Scan for the cell matching the given text and deliver its [X, Y] coordinate at center. 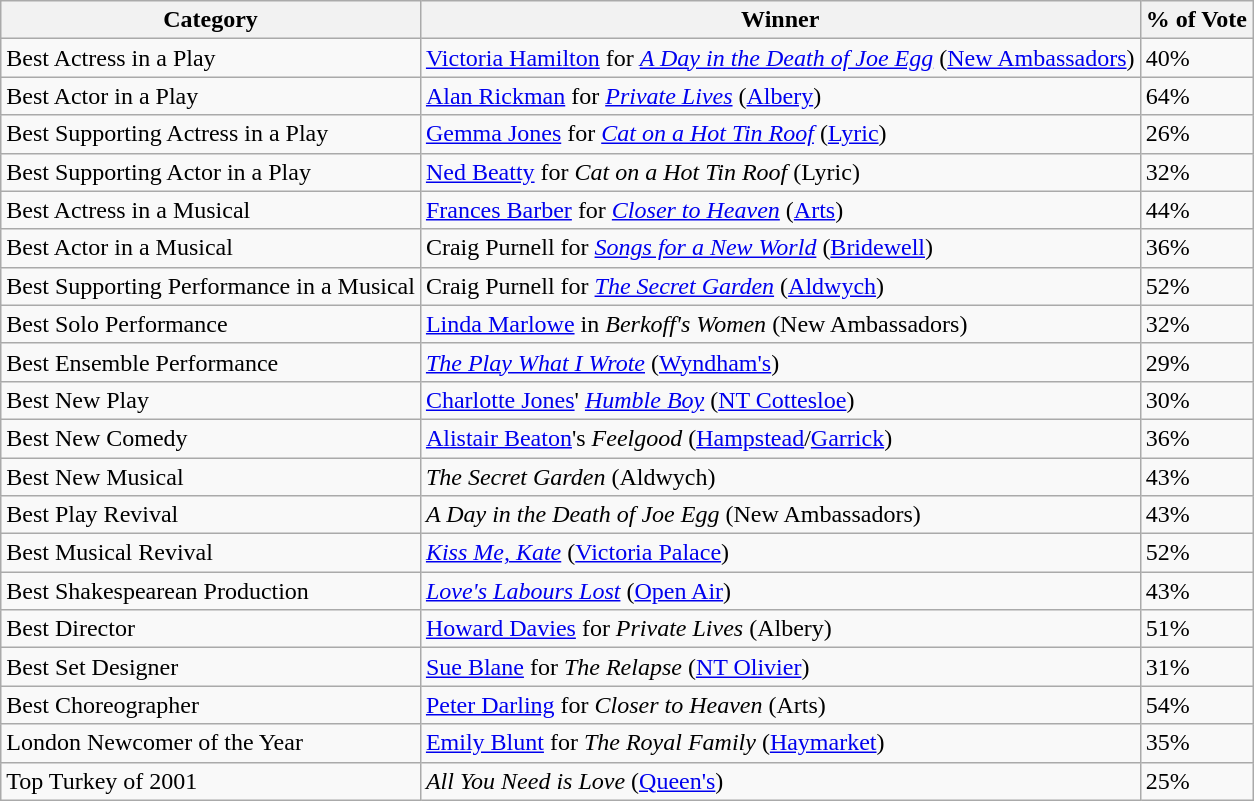
Alan Rickman for Private Lives (Albery) [780, 96]
Winner [780, 20]
Best New Play [211, 400]
31% [1196, 667]
Emily Blunt for The Royal Family (Haymarket) [780, 743]
Ned Beatty for Cat on a Hot Tin Roof (Lyric) [780, 172]
Sue Blane for The Relapse (NT Olivier) [780, 667]
Peter Darling for Closer to Heaven (Arts) [780, 705]
London Newcomer of the Year [211, 743]
64% [1196, 96]
Best Supporting Performance in a Musical [211, 286]
% of Vote [1196, 20]
Best Choreographer [211, 705]
25% [1196, 781]
26% [1196, 134]
44% [1196, 210]
Best Actor in a Musical [211, 248]
Alistair Beaton's Feelgood (Hampstead/Garrick) [780, 438]
Charlotte Jones' Humble Boy (NT Cottesloe) [780, 400]
Kiss Me, Kate (Victoria Palace) [780, 553]
Best Supporting Actress in a Play [211, 134]
Craig Purnell for The Secret Garden (Aldwych) [780, 286]
Best Solo Performance [211, 324]
Best Ensemble Performance [211, 362]
Best Set Designer [211, 667]
Love's Labours Lost (Open Air) [780, 591]
Best New Musical [211, 477]
The Secret Garden (Aldwych) [780, 477]
Best Actor in a Play [211, 96]
29% [1196, 362]
A Day in the Death of Joe Egg (New Ambassadors) [780, 515]
Best Actress in a Musical [211, 210]
Gemma Jones for Cat on a Hot Tin Roof (Lyric) [780, 134]
Best New Comedy [211, 438]
Best Play Revival [211, 515]
All You Need is Love (Queen's) [780, 781]
Victoria Hamilton for A Day in the Death of Joe Egg (New Ambassadors) [780, 58]
40% [1196, 58]
Craig Purnell for Songs for a New World (Bridewell) [780, 248]
51% [1196, 629]
35% [1196, 743]
Best Director [211, 629]
Best Actress in a Play [211, 58]
Best Supporting Actor in a Play [211, 172]
Howard Davies for Private Lives (Albery) [780, 629]
The Play What I Wrote (Wyndham's) [780, 362]
Linda Marlowe in Berkoff's Women (New Ambassadors) [780, 324]
54% [1196, 705]
30% [1196, 400]
Best Shakespearean Production [211, 591]
Top Turkey of 2001 [211, 781]
Best Musical Revival [211, 553]
Category [211, 20]
Frances Barber for Closer to Heaven (Arts) [780, 210]
